Scan for the cell matching the given text and deliver its (X, Y) coordinate at center. 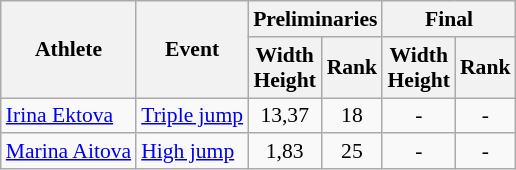
18 (352, 116)
Triple jump (192, 116)
Preliminaries (315, 19)
Athlete (68, 50)
1,83 (284, 152)
Final (448, 19)
Event (192, 50)
Irina Ektova (68, 116)
High jump (192, 152)
Marina Aitova (68, 152)
25 (352, 152)
13,37 (284, 116)
